Scan for the cell matching the given text and deliver its [x, y] coordinate at center. 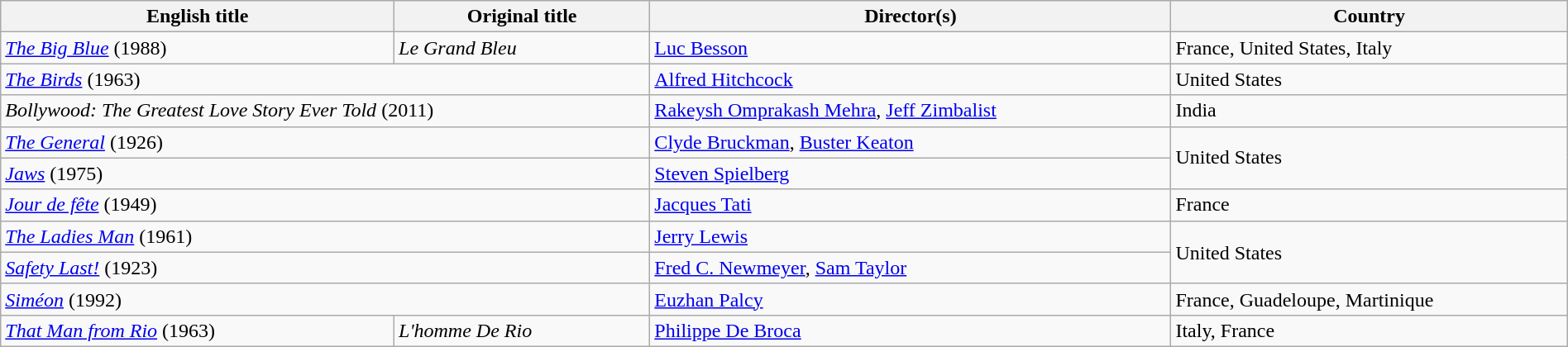
France, United States, Italy [1370, 48]
Bollywood: The Greatest Love Story Ever Told (2011) [326, 111]
Jacques Tati [911, 205]
Le Grand Bleu [523, 48]
That Man from Rio (1963) [198, 330]
Jerry Lewis [911, 236]
English title [198, 17]
Philippe De Broca [911, 330]
Original title [523, 17]
The Birds (1963) [326, 79]
Safety Last! (1923) [326, 268]
Fred C. Newmeyer, Sam Taylor [911, 268]
Director(s) [911, 17]
The General (1926) [326, 142]
Alfred Hitchcock [911, 79]
Rakeysh Omprakash Mehra, Jeff Zimbalist [911, 111]
India [1370, 111]
Luc Besson [911, 48]
Clyde Bruckman, Buster Keaton [911, 142]
Siméon (1992) [326, 299]
Euzhan Palcy [911, 299]
Country [1370, 17]
Jaws (1975) [326, 173]
The Big Blue (1988) [198, 48]
Steven Spielberg [911, 173]
L'homme De Rio [523, 330]
France, Guadeloupe, Martinique [1370, 299]
France [1370, 205]
The Ladies Man (1961) [326, 236]
Italy, France [1370, 330]
Jour de fête (1949) [326, 205]
